Pinpoint the cell where the given text exists, returning its [X, Y] midpoint coordinate. 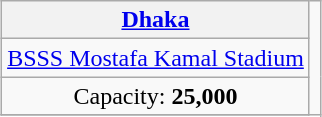
Capacity: 25,000 [156, 96]
BSSS Mostafa Kamal Stadium [156, 58]
Dhaka [156, 20]
